Identify which cell holds the provided text, then report its (x, y) central coordinate. 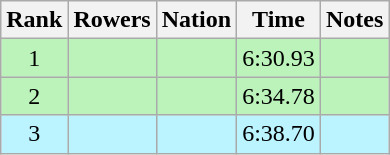
6:38.70 (279, 134)
6:30.93 (279, 58)
Nation (196, 20)
2 (34, 96)
3 (34, 134)
Rowers (112, 20)
Rank (34, 20)
Notes (354, 20)
6:34.78 (279, 96)
Time (279, 20)
1 (34, 58)
